Find where the given text appears and provide that cell's center as [x, y] coordinate. 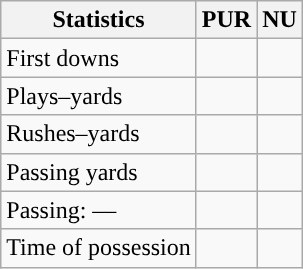
Plays–yards [99, 96]
Passing: –– [99, 210]
Time of possession [99, 248]
First downs [99, 58]
NU [280, 20]
Statistics [99, 20]
PUR [226, 20]
Passing yards [99, 172]
Rushes–yards [99, 134]
